Find where the given text appears and provide that cell's center as (x, y) coordinate. 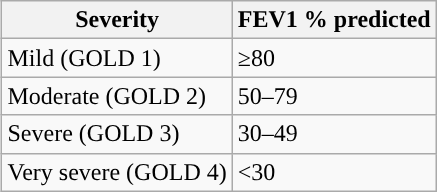
30–49 (334, 134)
50–79 (334, 96)
≥80 (334, 58)
Severity (117, 20)
<30 (334, 172)
Severe (GOLD 3) (117, 134)
Moderate (GOLD 2) (117, 96)
Mild (GOLD 1) (117, 58)
Very severe (GOLD 4) (117, 172)
FEV1 % predicted (334, 20)
